Find where the given text appears and provide that cell's center as (x, y) coordinate. 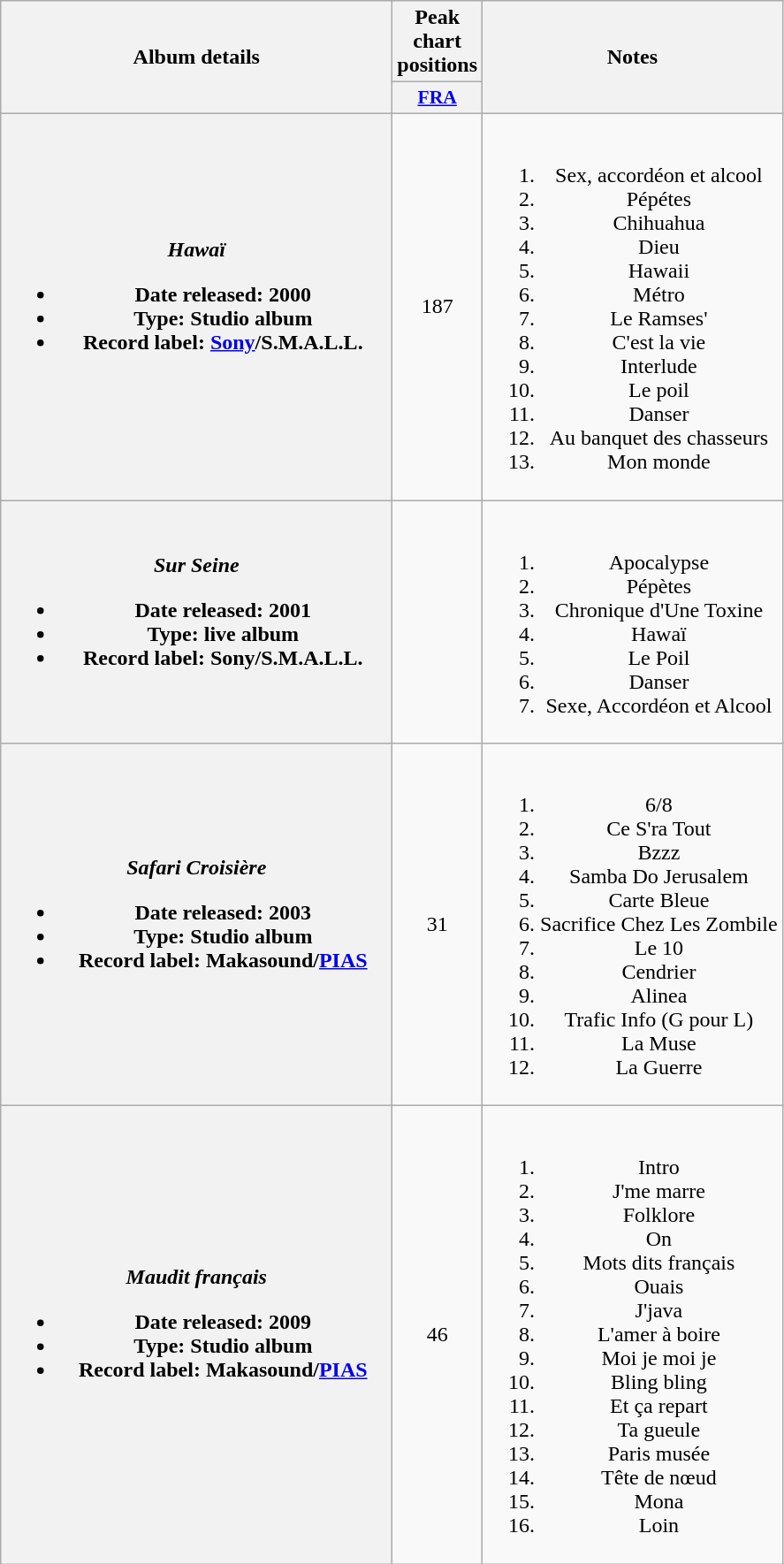
Safari CroisièreDate released: 2003Type: Studio albumRecord label: Makasound/PIAS (196, 925)
Sur SeineDate released: 2001Type: live albumRecord label: Sony/S.M.A.L.L. (196, 622)
Maudit françaisDate released: 2009Type: Studio albumRecord label: Makasound/PIAS (196, 1335)
6/8Ce S'ra ToutBzzzSamba Do JerusalemCarte BleueSacrifice Chez Les ZombileLe 10CendrierAlineaTrafic Info (G pour L)La MuseLa Guerre (633, 925)
FRA (438, 98)
Album details (196, 57)
46 (438, 1335)
Peak chart positions (438, 42)
ApocalypsePépètesChronique d'Une ToxineHawaïLe PoilDanserSexe, Accordéon et Alcool (633, 622)
Sex, accordéon et alcoolPépétesChihuahuaDieuHawaiiMétroLe Ramses'C'est la vieInterludeLe poilDanserAu banquet des chasseursMon monde (633, 306)
HawaïDate released: 2000Type: Studio albumRecord label: Sony/S.M.A.L.L. (196, 306)
Notes (633, 57)
187 (438, 306)
IntroJ'me marreFolkloreOnMots dits françaisOuaisJ'javaL'amer à boireMoi je moi jeBling blingEt ça repartTa gueuleParis muséeTête de nœudMonaLoin (633, 1335)
31 (438, 925)
